Identify which cell holds the provided text, then report its [X, Y] central coordinate. 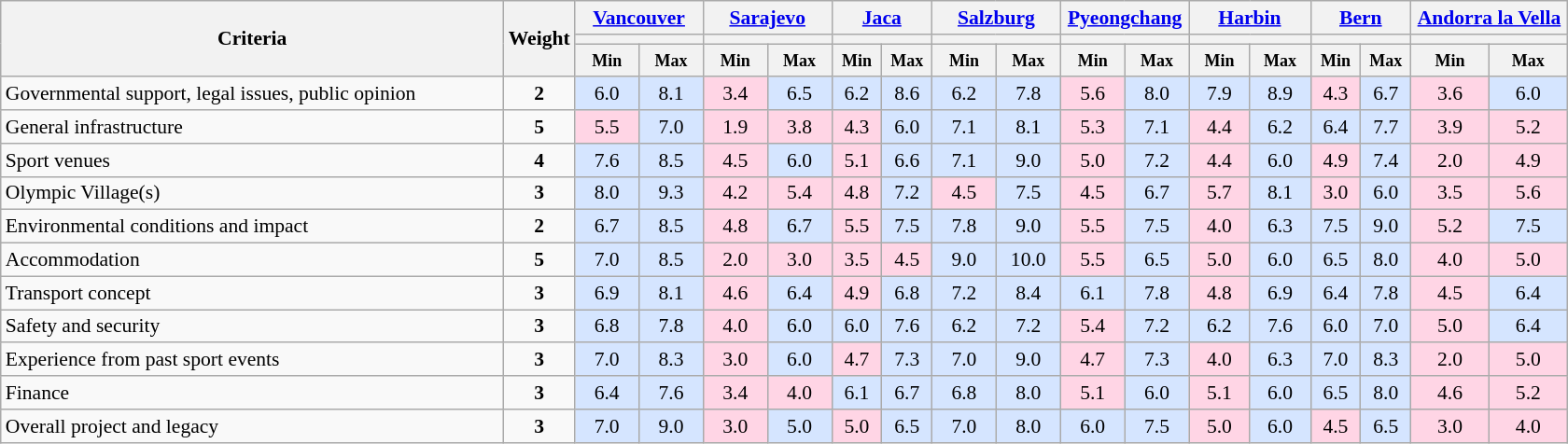
Overall project and legacy [252, 426]
5.3 [1092, 127]
Vancouver [639, 18]
Harbin [1250, 18]
Salzburg [997, 18]
Pyeongchang [1125, 18]
Sarajevo [767, 18]
7.4 [1386, 160]
6.6 [907, 160]
Governmental support, legal issues, public opinion [252, 94]
Transport concept [252, 293]
10.0 [1029, 260]
9.3 [672, 193]
Experience from past sport events [252, 360]
3.8 [799, 127]
8.4 [1029, 293]
Andorra la Vella [1490, 18]
3.6 [1450, 94]
8.9 [1281, 94]
Environmental conditions and impact [252, 227]
Accommodation [252, 260]
General infrastructure [252, 127]
3.9 [1450, 127]
1.9 [735, 127]
Jaca [882, 18]
Bern [1361, 18]
Criteria [252, 39]
4 [539, 160]
Olympic Village(s) [252, 193]
7.7 [1386, 127]
8.6 [907, 94]
4.2 [735, 193]
7.9 [1219, 94]
Safety and security [252, 326]
Weight [539, 39]
5.7 [1219, 193]
Finance [252, 393]
Sport venues [252, 160]
